Search for the cell housing the specified text and yield its [X, Y] center coordinate. 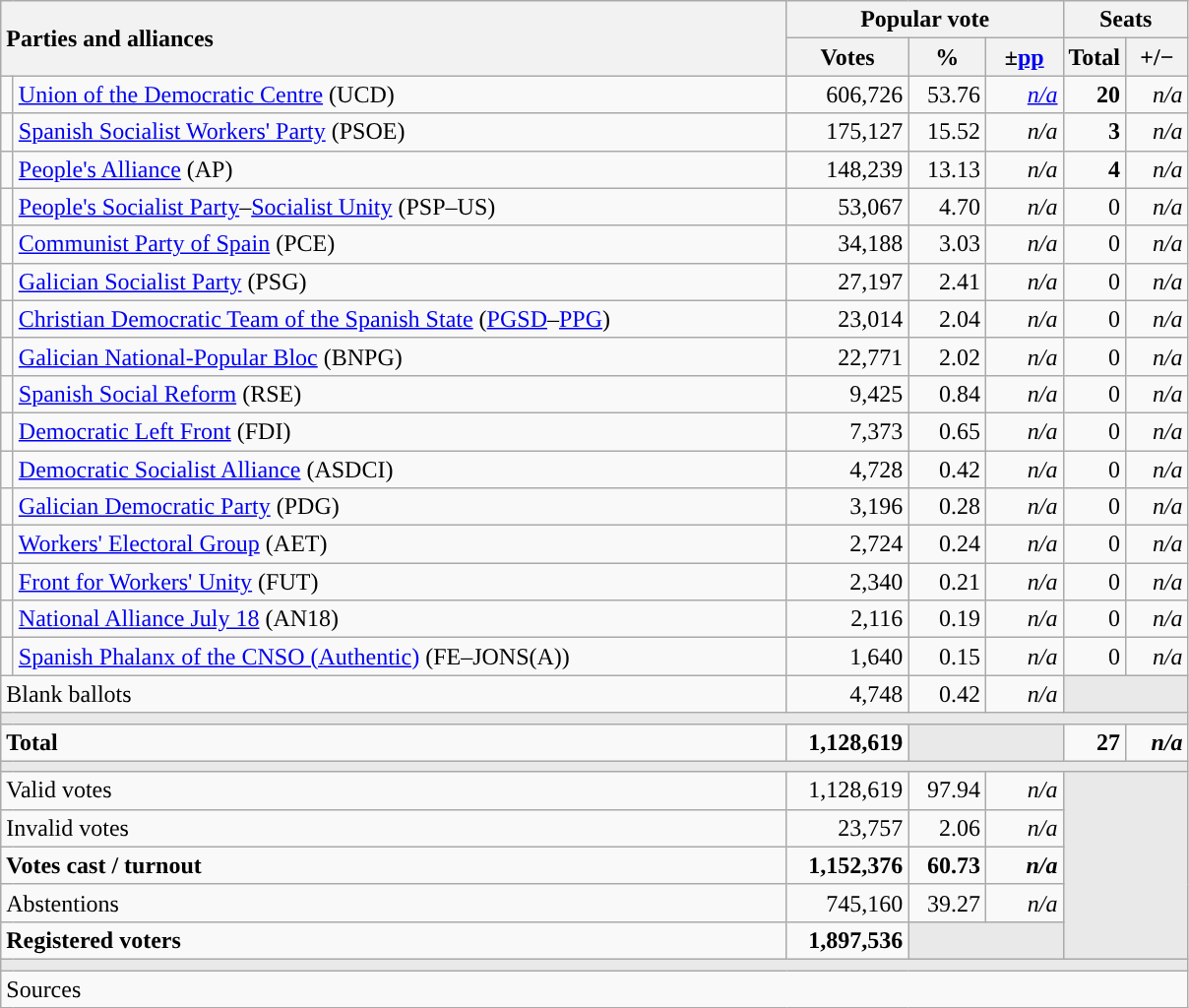
2,116 [847, 619]
2,724 [847, 544]
Workers' Electoral Group (AET) [400, 544]
0.65 [947, 431]
People's Socialist Party–Socialist Unity (PSP–US) [400, 207]
0.84 [947, 394]
3,196 [847, 507]
1,640 [847, 657]
2.04 [947, 319]
4,748 [847, 694]
Democratic Socialist Alliance (ASDCI) [400, 470]
148,239 [847, 169]
2.02 [947, 356]
Votes cast / turnout [394, 865]
9,425 [847, 394]
23,757 [847, 828]
745,160 [847, 903]
National Alliance July 18 (AN18) [400, 619]
+/− [1158, 57]
39.27 [947, 903]
22,771 [847, 356]
2.41 [947, 282]
2.06 [947, 828]
4 [1095, 169]
2,340 [847, 582]
Union of the Democratic Centre (UCD) [400, 94]
People's Alliance (AP) [400, 169]
Christian Democratic Team of the Spanish State (PGSD–PPG) [400, 319]
23,014 [847, 319]
0.24 [947, 544]
20 [1095, 94]
Abstentions [394, 903]
Blank ballots [394, 694]
Sources [594, 989]
53.76 [947, 94]
Spanish Phalanx of the CNSO (Authentic) (FE–JONS(A)) [400, 657]
53,067 [847, 207]
±pp [1024, 57]
7,373 [847, 431]
4,728 [847, 470]
1,152,376 [847, 865]
Galician Socialist Party (PSG) [400, 282]
27,197 [847, 282]
0.15 [947, 657]
0.19 [947, 619]
4.70 [947, 207]
Galician National-Popular Bloc (BNPG) [400, 356]
Valid votes [394, 790]
Popular vote [925, 20]
15.52 [947, 132]
% [947, 57]
1,897,536 [847, 940]
13.13 [947, 169]
Galician Democratic Party (PDG) [400, 507]
Seats [1126, 20]
0.21 [947, 582]
Spanish Social Reform (RSE) [400, 394]
3 [1095, 132]
Communist Party of Spain (PCE) [400, 244]
Registered voters [394, 940]
Front for Workers' Unity (FUT) [400, 582]
175,127 [847, 132]
Invalid votes [394, 828]
3.03 [947, 244]
Spanish Socialist Workers' Party (PSOE) [400, 132]
Parties and alliances [394, 38]
34,188 [847, 244]
0.28 [947, 507]
97.94 [947, 790]
Democratic Left Front (FDI) [400, 431]
606,726 [847, 94]
60.73 [947, 865]
27 [1095, 742]
Votes [847, 57]
